For the text-containing cell, return its midpoint in [X, Y] coordinate format. 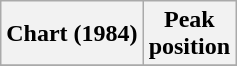
Chart (1984) [72, 34]
Peakposition [189, 34]
